Determine the (x, y) coordinate at the center of the cell enclosing the given text.  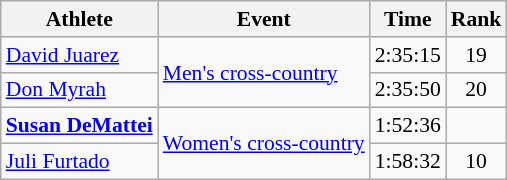
20 (476, 90)
1:58:32 (408, 162)
Juli Furtado (80, 162)
Event (264, 19)
Time (408, 19)
Susan DeMattei (80, 126)
2:35:50 (408, 90)
Rank (476, 19)
David Juarez (80, 55)
Don Myrah (80, 90)
19 (476, 55)
Men's cross-country (264, 72)
Athlete (80, 19)
10 (476, 162)
1:52:36 (408, 126)
2:35:15 (408, 55)
Women's cross-country (264, 144)
